Return the [x, y] coordinate for the center point of the cell that contains the specified text.  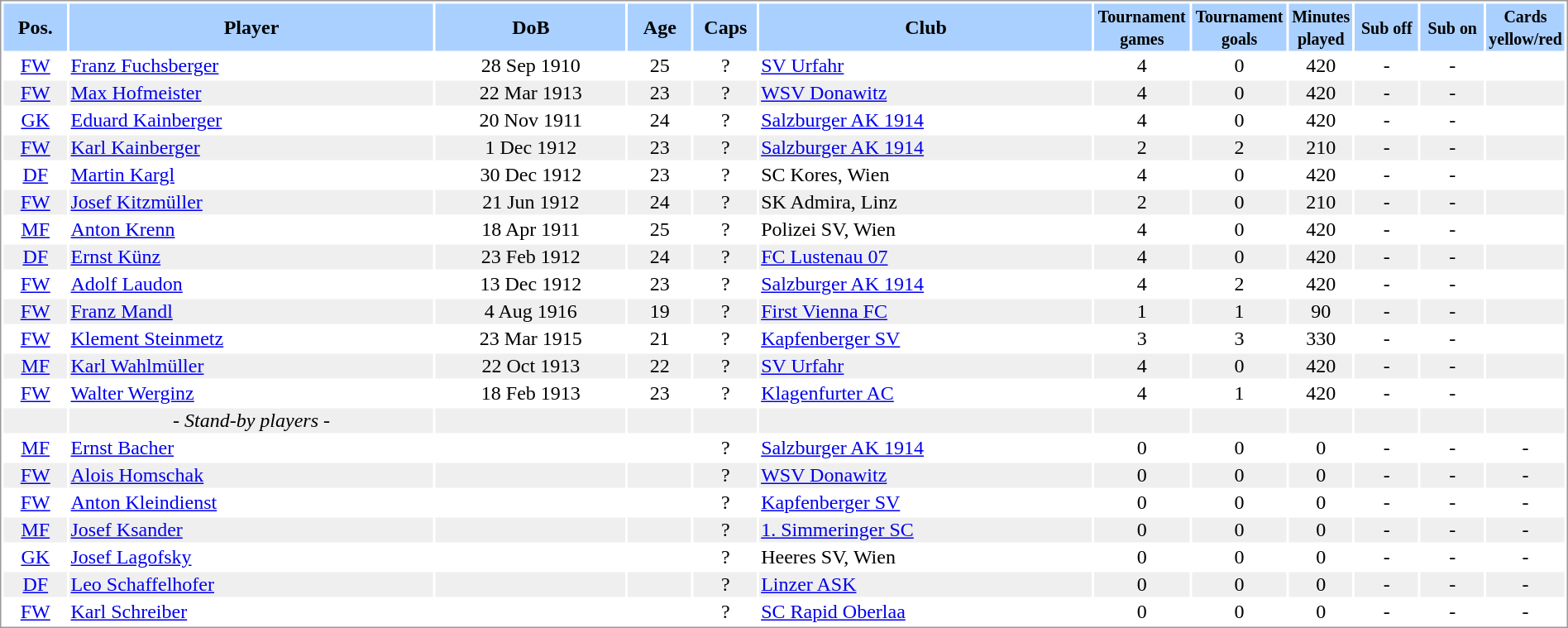
First Vienna FC [926, 312]
Pos. [35, 26]
22 Oct 1913 [531, 367]
22 [660, 367]
FC Lustenau 07 [926, 257]
SK Admira, Linz [926, 203]
- Stand-by players - [251, 421]
Franz Fuchsberger [251, 65]
21 [660, 338]
23 Mar 1915 [531, 338]
Caps [726, 26]
30 Dec 1912 [531, 175]
Alois Homschak [251, 476]
19 [660, 312]
28 Sep 1910 [531, 65]
SC Kores, Wien [926, 175]
Anton Kleindienst [251, 502]
Martin Kargl [251, 175]
Sub on [1452, 26]
Leo Schaffelhofer [251, 585]
Tournamentgoals [1239, 26]
13 Dec 1912 [531, 284]
Adolf Laudon [251, 284]
4 Aug 1916 [531, 312]
Player [251, 26]
1 Dec 1912 [531, 148]
Karl Wahlmüller [251, 367]
Karl Kainberger [251, 148]
Ernst Künz [251, 257]
18 Feb 1913 [531, 393]
Polizei SV, Wien [926, 229]
21 Jun 1912 [531, 203]
18 Apr 1911 [531, 229]
Klement Steinmetz [251, 338]
Cardsyellow/red [1526, 26]
Klagenfurter AC [926, 393]
Anton Krenn [251, 229]
SC Rapid Oberlaa [926, 611]
Max Hofmeister [251, 93]
Eduard Kainberger [251, 120]
Tournamentgames [1141, 26]
Josef Ksander [251, 530]
22 Mar 1913 [531, 93]
Age [660, 26]
Karl Schreiber [251, 611]
330 [1322, 338]
90 [1322, 312]
Minutesplayed [1322, 26]
DoB [531, 26]
20 Nov 1911 [531, 120]
Club [926, 26]
Franz Mandl [251, 312]
23 Feb 1912 [531, 257]
1. Simmeringer SC [926, 530]
Heeres SV, Wien [926, 557]
Sub off [1386, 26]
Linzer ASK [926, 585]
Ernst Bacher [251, 448]
Josef Kitzmüller [251, 203]
Josef Lagofsky [251, 557]
Walter Werginz [251, 393]
